Identify which cell holds the provided text, then report its (x, y) central coordinate. 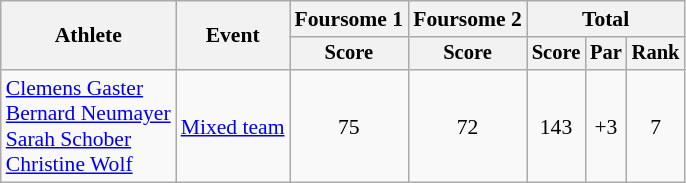
Par (606, 54)
72 (468, 126)
Rank (656, 54)
Foursome 2 (468, 19)
Total (606, 19)
Clemens GasterBernard NeumayerSarah SchoberChristine Wolf (88, 126)
143 (556, 126)
Mixed team (233, 126)
Event (233, 36)
Athlete (88, 36)
75 (350, 126)
Foursome 1 (350, 19)
7 (656, 126)
+3 (606, 126)
